For the text-containing cell, return its midpoint in (x, y) coordinate format. 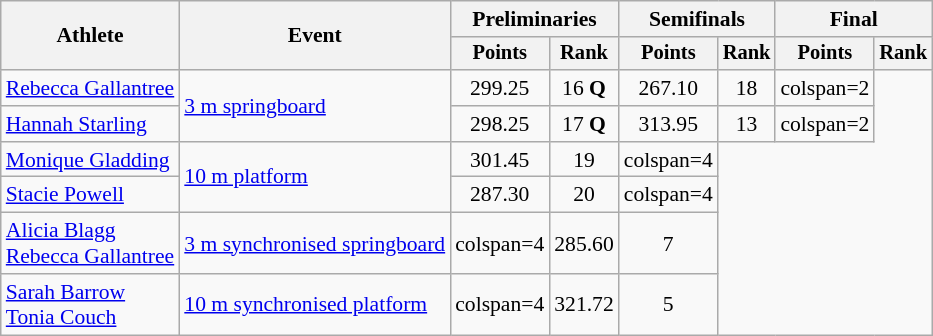
3 m synchronised springboard (314, 244)
17 Q (584, 124)
285.60 (584, 244)
10 m synchronised platform (314, 304)
19 (584, 160)
Stacie Powell (90, 195)
13 (747, 124)
Semifinals (698, 19)
Hannah Starling (90, 124)
20 (584, 195)
7 (668, 244)
287.30 (500, 195)
298.25 (500, 124)
Rebecca Gallantree (90, 88)
Event (314, 36)
267.10 (668, 88)
3 m springboard (314, 106)
321.72 (584, 304)
301.45 (500, 160)
10 m platform (314, 178)
Preliminaries (534, 19)
5 (668, 304)
Alicia BlaggRebecca Gallantree (90, 244)
18 (747, 88)
Athlete (90, 36)
313.95 (668, 124)
299.25 (500, 88)
Monique Gladding (90, 160)
16 Q (584, 88)
Final (854, 19)
Sarah BarrowTonia Couch (90, 304)
